Scan for the cell matching the given text and deliver its [x, y] coordinate at center. 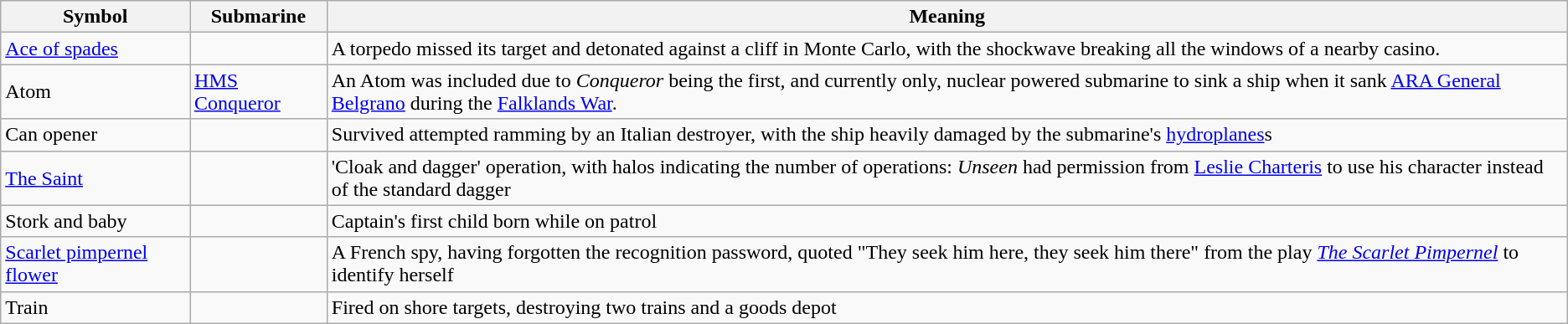
Stork and baby [95, 221]
Atom [95, 92]
Submarine [259, 17]
HMS Conqueror [259, 92]
Meaning [946, 17]
Scarlet pimpernel flower [95, 265]
Ace of spades [95, 49]
Survived attempted ramming by an Italian destroyer, with the ship heavily damaged by the submarine's hydroplaness [946, 135]
Train [95, 307]
Symbol [95, 17]
Captain's first child born while on patrol [946, 221]
The Saint [95, 177]
A torpedo missed its target and detonated against a cliff in Monte Carlo, with the shockwave breaking all the windows of a nearby casino. [946, 49]
Can opener [95, 135]
Fired on shore targets, destroying two trains and a goods depot [946, 307]
